Pinpoint the cell where the given text exists, returning its (x, y) midpoint coordinate. 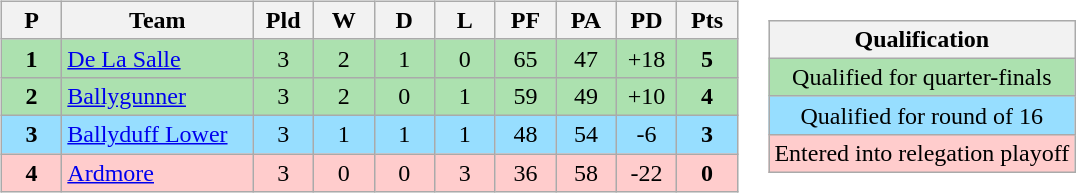
Qualification (922, 39)
47 (586, 58)
49 (586, 96)
59 (526, 96)
W (344, 20)
+18 (646, 58)
-22 (646, 173)
Pld (284, 20)
Ballyduff Lower (158, 134)
48 (526, 134)
Team (158, 20)
De La Salle (158, 58)
Qualified for round of 16 (922, 115)
Qualified for quarter-finals (922, 77)
36 (526, 173)
PA (586, 20)
5 (708, 58)
P (32, 20)
-6 (646, 134)
D (404, 20)
Ardmore (158, 173)
54 (586, 134)
PD (646, 20)
L (466, 20)
Ballygunner (158, 96)
Pts (708, 20)
65 (526, 58)
+10 (646, 96)
PF (526, 20)
58 (586, 173)
Entered into relegation playoff (922, 153)
